From the cell containing the given text, extract its center point as (x, y) coordinate. 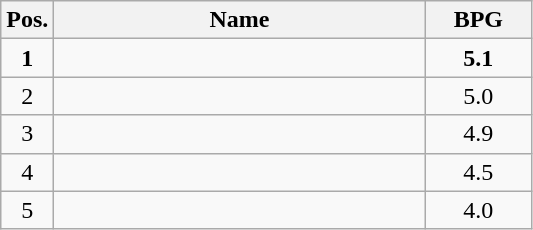
4.9 (478, 134)
3 (28, 134)
1 (28, 58)
5.1 (478, 58)
4 (28, 172)
Pos. (28, 20)
Name (240, 20)
2 (28, 96)
4.5 (478, 172)
BPG (478, 20)
4.0 (478, 210)
5 (28, 210)
5.0 (478, 96)
